From the cell containing the given text, extract its center point as (X, Y) coordinate. 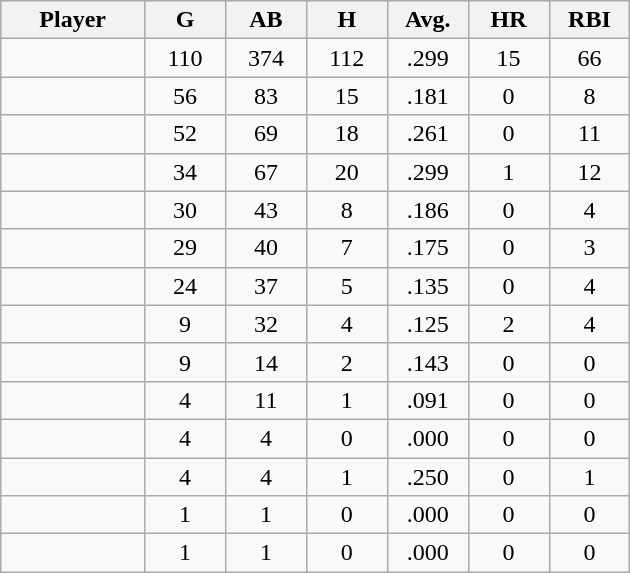
.175 (428, 248)
43 (266, 210)
.125 (428, 324)
20 (346, 172)
69 (266, 134)
52 (186, 134)
.143 (428, 362)
40 (266, 248)
32 (266, 324)
Avg. (428, 20)
12 (590, 172)
112 (346, 58)
Player (73, 20)
.250 (428, 477)
66 (590, 58)
110 (186, 58)
.135 (428, 286)
RBI (590, 20)
H (346, 20)
37 (266, 286)
7 (346, 248)
56 (186, 96)
AB (266, 20)
.091 (428, 400)
67 (266, 172)
30 (186, 210)
374 (266, 58)
.186 (428, 210)
14 (266, 362)
G (186, 20)
.261 (428, 134)
18 (346, 134)
24 (186, 286)
3 (590, 248)
HR (508, 20)
5 (346, 286)
29 (186, 248)
83 (266, 96)
.181 (428, 96)
34 (186, 172)
